Return the [X, Y] coordinate for the center point of the cell that contains the specified text.  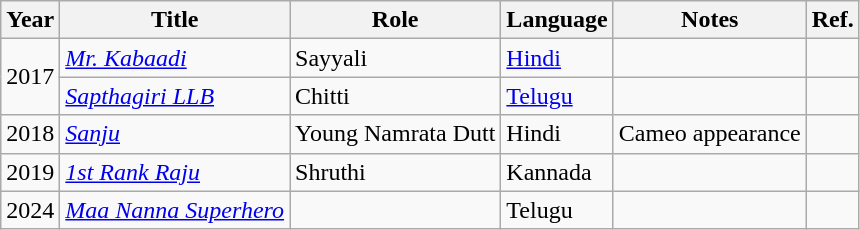
Title [175, 20]
Year [30, 20]
Role [396, 20]
2024 [30, 210]
2019 [30, 172]
Ref. [832, 20]
1st Rank Raju [175, 172]
Sanju [175, 134]
Sayyali [396, 58]
Chitti [396, 96]
Mr. Kabaadi [175, 58]
Shruthi [396, 172]
Sapthagiri LLB [175, 96]
2017 [30, 77]
2018 [30, 134]
Cameo appearance [710, 134]
Language [557, 20]
Notes [710, 20]
Kannada [557, 172]
Young Namrata Dutt [396, 134]
Maa Nanna Superhero [175, 210]
